Capture the cell that displays the provided text and extract its [x, y] central coordinate. 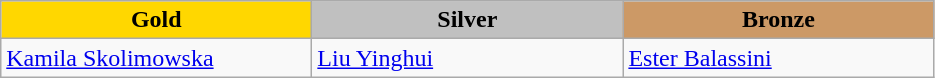
Gold [156, 20]
Ester Balassini [778, 58]
Bronze [778, 20]
Liu Yinghui [468, 58]
Kamila Skolimowska [156, 58]
Silver [468, 20]
